For the text-containing cell, return its midpoint in [X, Y] coordinate format. 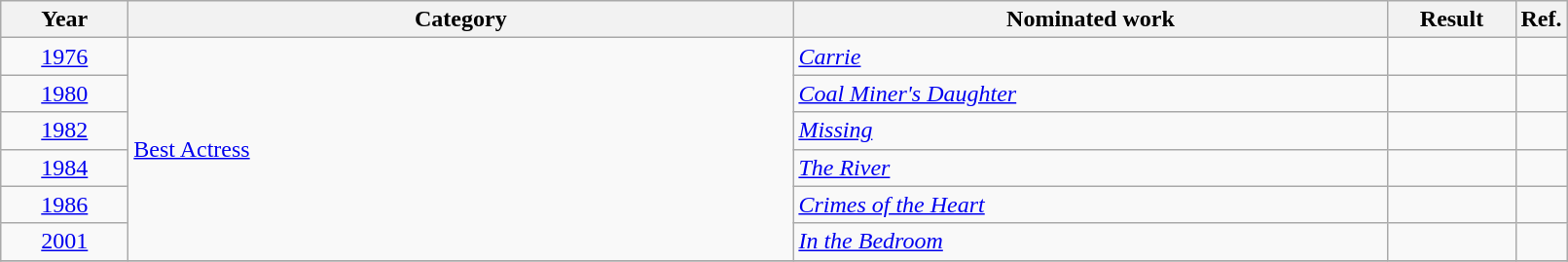
The River [1090, 168]
Category [461, 19]
2001 [64, 242]
Best Actress [461, 149]
Crimes of the Heart [1090, 205]
Year [64, 19]
1982 [64, 131]
1976 [64, 56]
1984 [64, 168]
1986 [64, 205]
Nominated work [1090, 19]
Result [1452, 19]
Coal Miner's Daughter [1090, 94]
Missing [1090, 131]
In the Bedroom [1090, 242]
Carrie [1090, 56]
Ref. [1542, 19]
1980 [64, 94]
